From the cell containing the given text, extract its center point as (X, Y) coordinate. 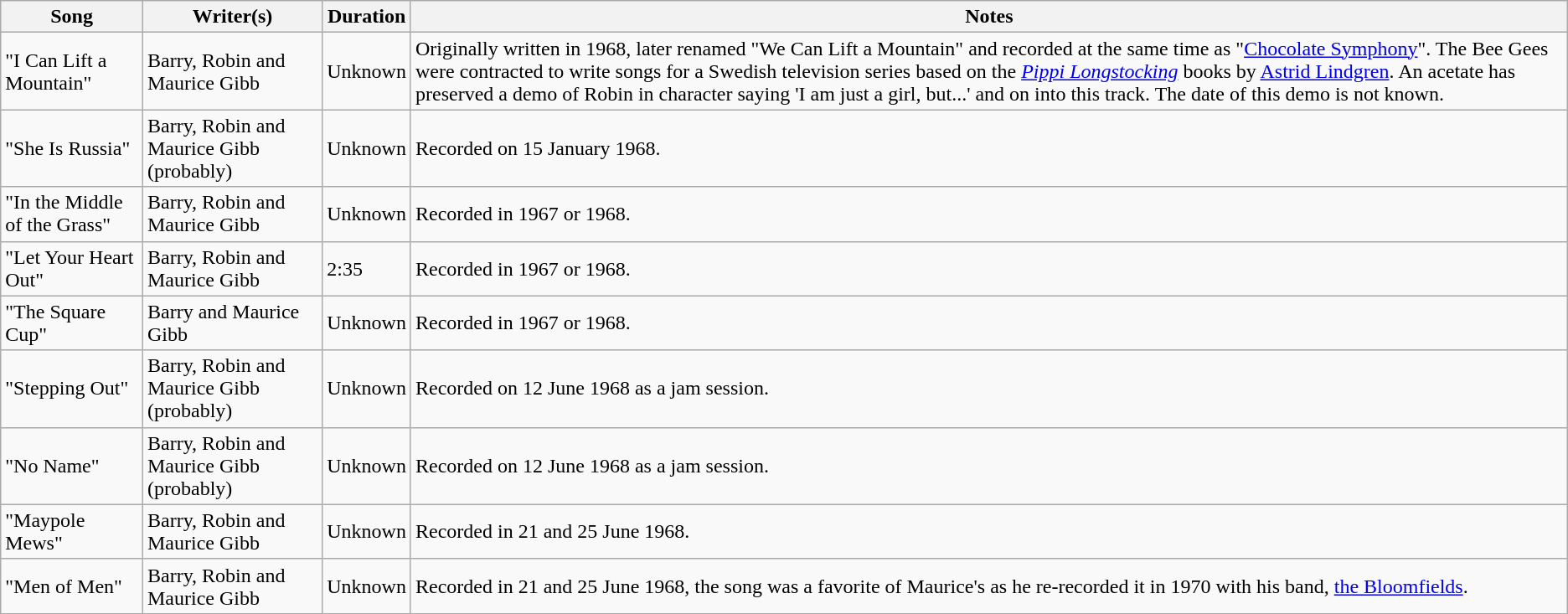
Barry and Maurice Gibb (232, 323)
"I Can Lift a Mountain" (72, 71)
"She Is Russia" (72, 148)
Notes (988, 17)
"In the Middle of the Grass" (72, 214)
Duration (367, 17)
Song (72, 17)
Recorded in 21 and 25 June 1968. (988, 531)
Recorded on 15 January 1968. (988, 148)
"Maypole Mews" (72, 531)
Writer(s) (232, 17)
"No Name" (72, 466)
2:35 (367, 268)
"The Square Cup" (72, 323)
"Stepping Out" (72, 389)
Recorded in 21 and 25 June 1968, the song was a favorite of Maurice's as he re-recorded it in 1970 with his band, the Bloomfields. (988, 586)
"Men of Men" (72, 586)
"Let Your Heart Out" (72, 268)
